From the cell containing the given text, extract its center point as (X, Y) coordinate. 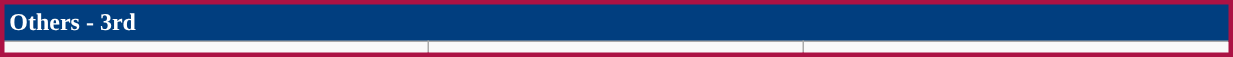
Others - 3rd (616, 22)
